Scan for the cell matching the given text and deliver its (x, y) coordinate at center. 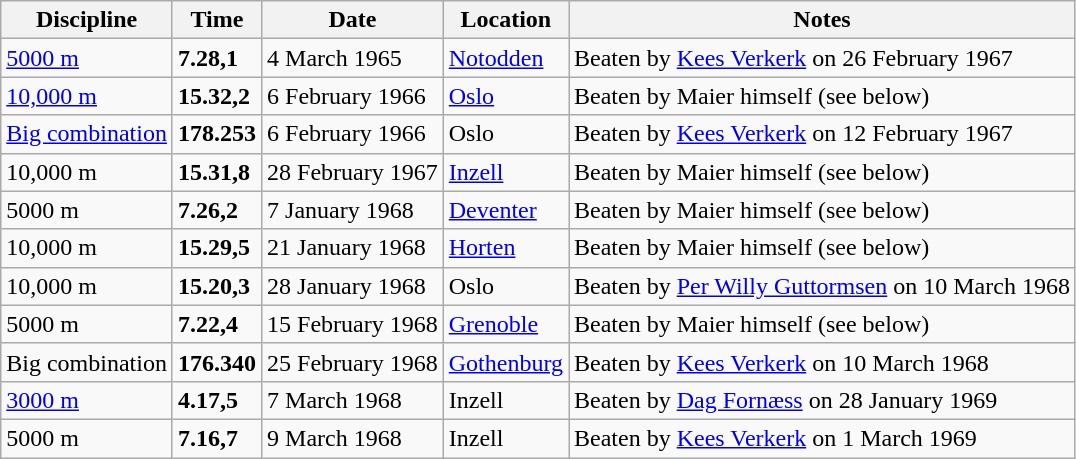
7.28,1 (216, 58)
Notes (822, 20)
Notodden (506, 58)
7 January 1968 (353, 210)
Deventer (506, 210)
28 January 1968 (353, 286)
Location (506, 20)
15.29,5 (216, 248)
15.32,2 (216, 96)
Horten (506, 248)
178.253 (216, 134)
Beaten by Kees Verkerk on 1 March 1969 (822, 438)
Date (353, 20)
176.340 (216, 362)
15 February 1968 (353, 324)
28 February 1967 (353, 172)
Discipline (87, 20)
4 March 1965 (353, 58)
Beaten by Per Willy Guttormsen on 10 March 1968 (822, 286)
15.31,8 (216, 172)
Beaten by Dag Fornæss on 28 January 1969 (822, 400)
9 March 1968 (353, 438)
Grenoble (506, 324)
21 January 1968 (353, 248)
Gothenburg (506, 362)
Beaten by Kees Verkerk on 10 March 1968 (822, 362)
15.20,3 (216, 286)
Beaten by Kees Verkerk on 26 February 1967 (822, 58)
Beaten by Kees Verkerk on 12 February 1967 (822, 134)
4.17,5 (216, 400)
7 March 1968 (353, 400)
Time (216, 20)
25 February 1968 (353, 362)
7.16,7 (216, 438)
7.26,2 (216, 210)
7.22,4 (216, 324)
3000 m (87, 400)
